Search for the cell housing the specified text and yield its [X, Y] center coordinate. 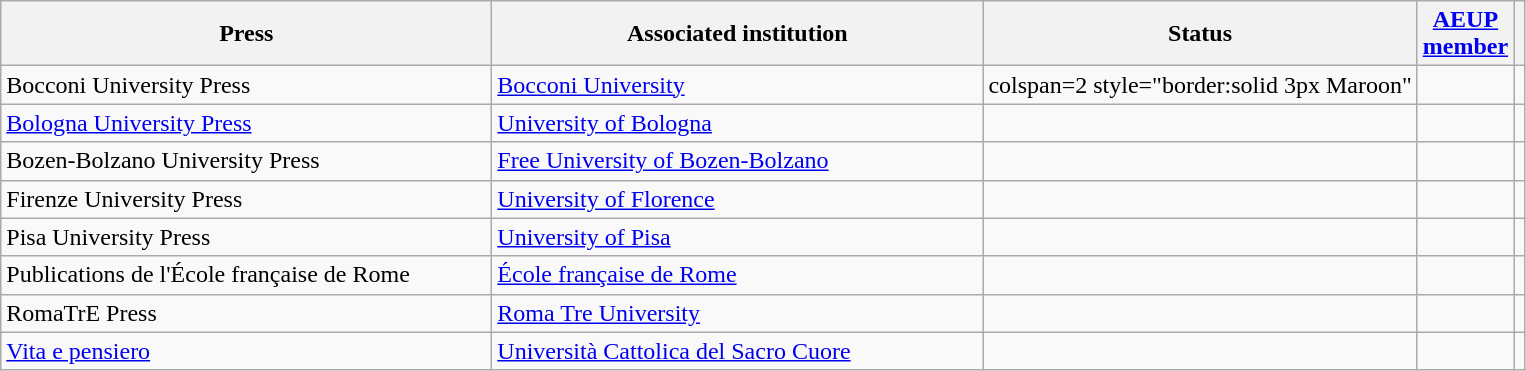
Bocconi University Press [246, 85]
Bocconi University [738, 85]
Bologna University Press [246, 123]
colspan=2 style="border:solid 3px Maroon" [1200, 85]
AEUPmember [1465, 34]
Università Cattolica del Sacro Cuore [738, 351]
Vita e pensiero [246, 351]
Status [1200, 34]
University of Pisa [738, 237]
Press [246, 34]
Pisa University Press [246, 237]
Firenze University Press [246, 199]
Publications de l'École française de Rome [246, 275]
Associated institution [738, 34]
University of Florence [738, 199]
Roma Tre University [738, 313]
University of Bologna [738, 123]
Bozen-Bolzano University Press [246, 161]
RomaTrE Press [246, 313]
École française de Rome [738, 275]
Free University of Bozen-Bolzano [738, 161]
